Return [X, Y] of the center of cell containing provided text 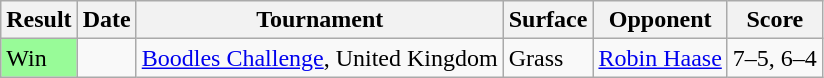
Score [774, 20]
Result [39, 20]
Opponent [660, 20]
Grass [548, 58]
Surface [548, 20]
Robin Haase [660, 58]
7–5, 6–4 [774, 58]
Boodles Challenge, United Kingdom [320, 58]
Win [39, 58]
Date [106, 20]
Tournament [320, 20]
